Return [x, y] of the center of cell containing provided text 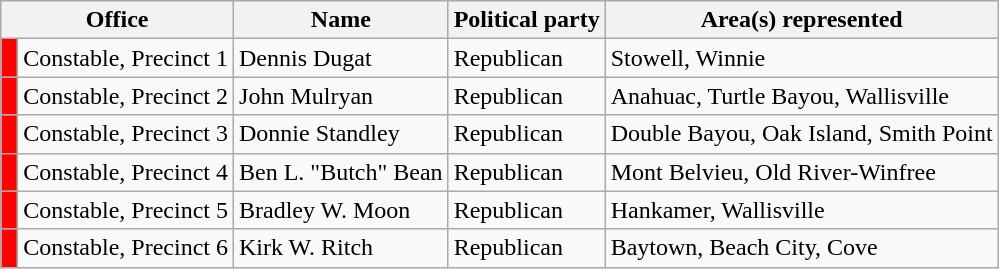
Anahuac, Turtle Bayou, Wallisville [802, 96]
Office [118, 20]
John Mulryan [342, 96]
Political party [526, 20]
Bradley W. Moon [342, 210]
Constable, Precinct 2 [126, 96]
Constable, Precinct 3 [126, 134]
Constable, Precinct 5 [126, 210]
Area(s) represented [802, 20]
Constable, Precinct 1 [126, 58]
Ben L. "Butch" Bean [342, 172]
Dennis Dugat [342, 58]
Kirk W. Ritch [342, 248]
Double Bayou, Oak Island, Smith Point [802, 134]
Name [342, 20]
Baytown, Beach City, Cove [802, 248]
Constable, Precinct 4 [126, 172]
Hankamer, Wallisville [802, 210]
Mont Belvieu, Old River-Winfree [802, 172]
Donnie Standley [342, 134]
Stowell, Winnie [802, 58]
Constable, Precinct 6 [126, 248]
